Scan for the cell matching the given text and deliver its (X, Y) coordinate at center. 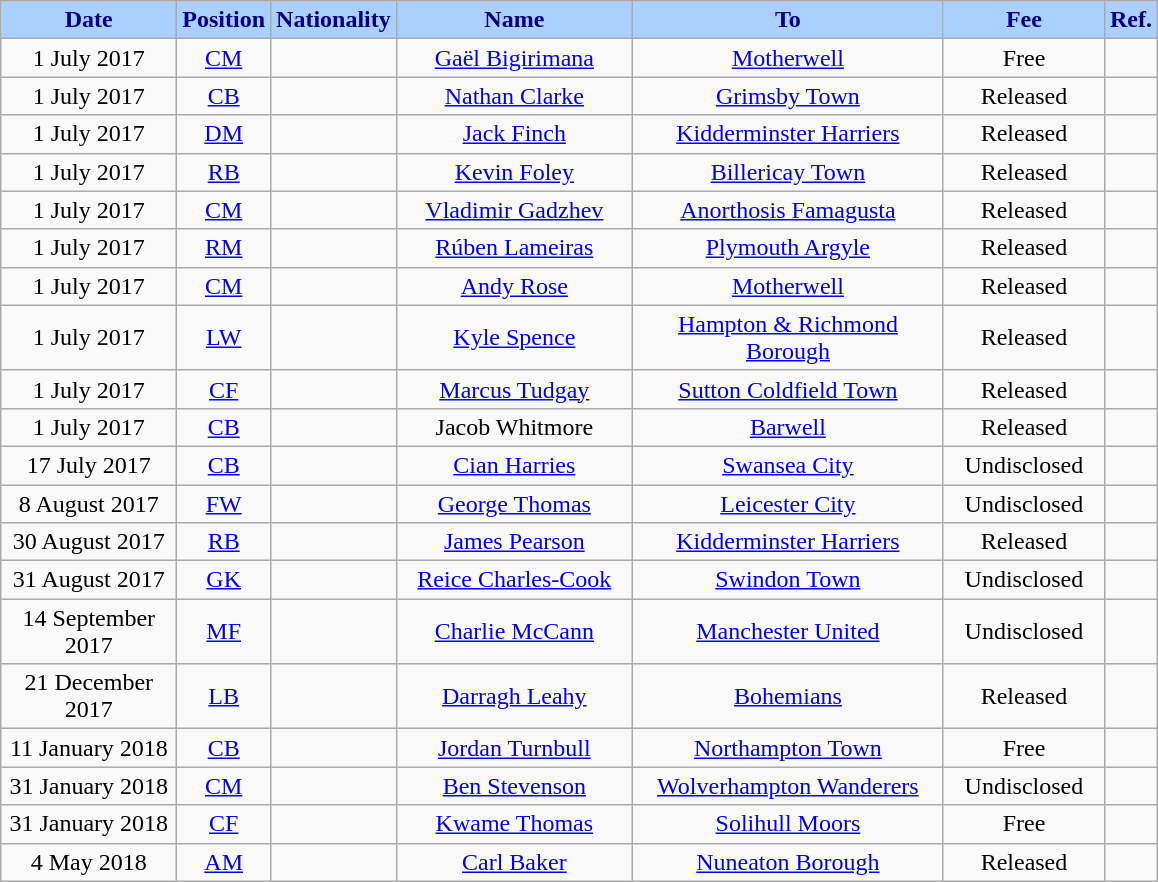
AM (224, 862)
Billericay Town (788, 172)
Gaël Bigirimana (514, 58)
Darragh Leahy (514, 696)
Reice Charles-Cook (514, 580)
MF (224, 632)
14 September 2017 (89, 632)
Nuneaton Borough (788, 862)
Name (514, 20)
8 August 2017 (89, 503)
Nathan Clarke (514, 96)
4 May 2018 (89, 862)
Vladimir Gadzhev (514, 210)
Sutton Coldfield Town (788, 389)
Leicester City (788, 503)
Position (224, 20)
To (788, 20)
Grimsby Town (788, 96)
11 January 2018 (89, 748)
Marcus Tudgay (514, 389)
30 August 2017 (89, 542)
Fee (1024, 20)
Jack Finch (514, 134)
Jordan Turnbull (514, 748)
17 July 2017 (89, 465)
Wolverhampton Wanderers (788, 786)
LW (224, 338)
Charlie McCann (514, 632)
Carl Baker (514, 862)
Bohemians (788, 696)
GK (224, 580)
Rúben Lameiras (514, 248)
Kwame Thomas (514, 824)
31 August 2017 (89, 580)
Kevin Foley (514, 172)
Ben Stevenson (514, 786)
Northampton Town (788, 748)
Hampton & Richmond Borough (788, 338)
Barwell (788, 427)
Andy Rose (514, 286)
Anorthosis Famagusta (788, 210)
LB (224, 696)
Nationality (334, 20)
RM (224, 248)
Plymouth Argyle (788, 248)
James Pearson (514, 542)
21 December 2017 (89, 696)
George Thomas (514, 503)
Ref. (1130, 20)
Solihull Moors (788, 824)
Date (89, 20)
FW (224, 503)
Kyle Spence (514, 338)
Manchester United (788, 632)
Swindon Town (788, 580)
Jacob Whitmore (514, 427)
Cian Harries (514, 465)
DM (224, 134)
Swansea City (788, 465)
